Detect which cell encompasses the target text, then output its [x, y] center coordinate. 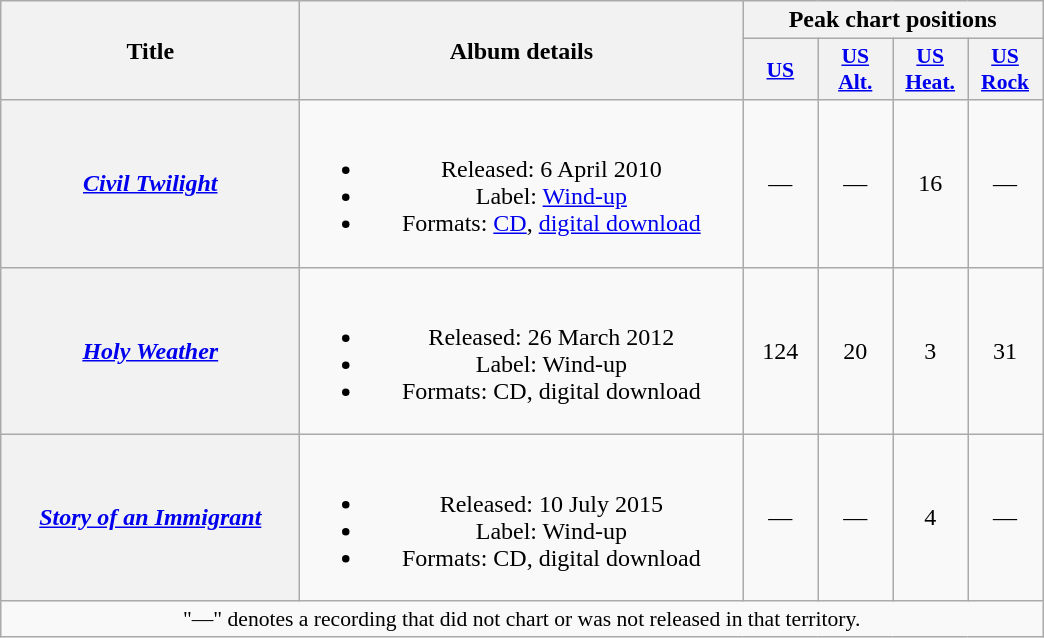
"—" denotes a recording that did not chart or was not released in that territory. [522, 619]
Civil Twilight [150, 184]
Title [150, 50]
Peak chart positions [893, 20]
124 [780, 350]
3 [930, 350]
4 [930, 518]
Album details [522, 50]
Released: 10 July 2015Label: Wind-upFormats: CD, digital download [522, 518]
31 [1006, 350]
Released: 6 April 2010Label: Wind-upFormats: CD, digital download [522, 184]
Released: 26 March 2012Label: Wind-upFormats: CD, digital download [522, 350]
USRock [1006, 70]
16 [930, 184]
20 [856, 350]
USHeat. [930, 70]
US [780, 70]
Story of an Immigrant [150, 518]
USAlt. [856, 70]
Holy Weather [150, 350]
